Search for the cell housing the specified text and yield its [x, y] center coordinate. 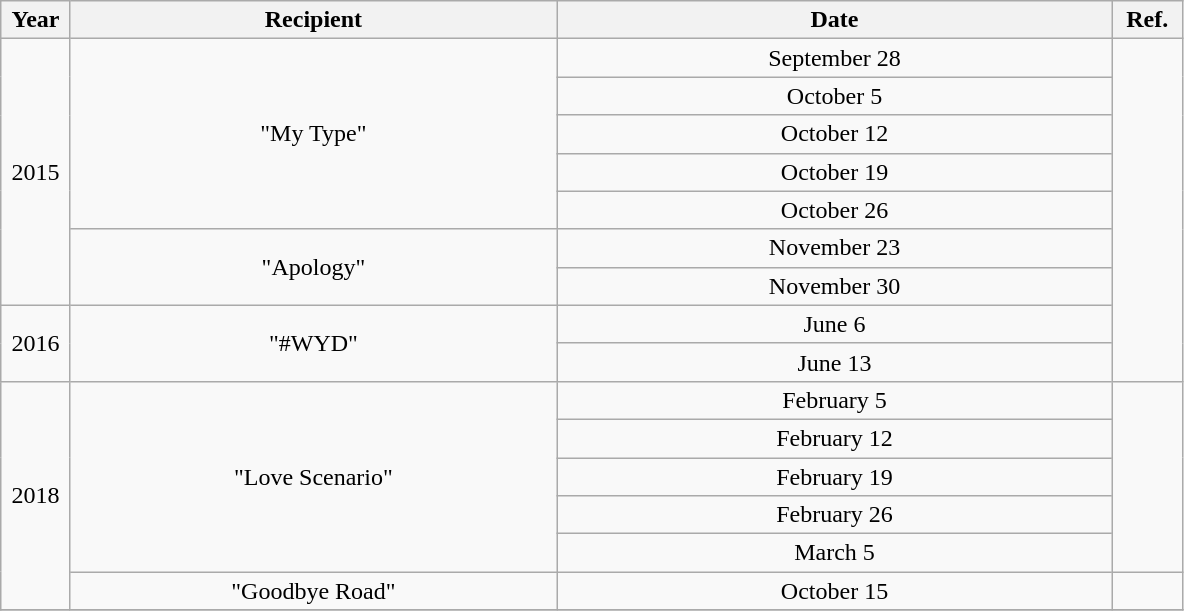
Recipient [313, 20]
February 26 [835, 515]
Year [36, 20]
"My Type" [313, 134]
October 15 [835, 591]
October 12 [835, 134]
2016 [36, 343]
October 26 [835, 210]
September 28 [835, 58]
"Apology" [313, 267]
"Love Scenario" [313, 476]
2018 [36, 495]
February 12 [835, 438]
November 30 [835, 286]
February 19 [835, 477]
"Goodbye Road" [313, 591]
June 6 [835, 324]
2015 [36, 172]
June 13 [835, 362]
February 5 [835, 400]
Ref. [1147, 20]
March 5 [835, 553]
November 23 [835, 248]
Date [835, 20]
"#WYD" [313, 343]
October 5 [835, 96]
October 19 [835, 172]
